Capture the cell that displays the provided text and extract its (X, Y) central coordinate. 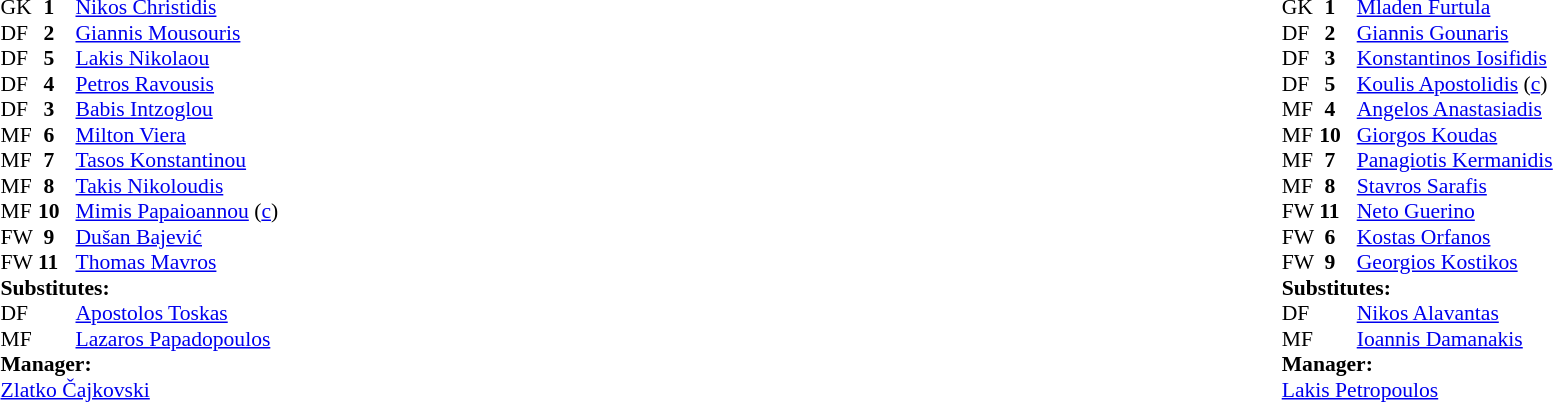
Petros Ravousis (178, 84)
Takis Nikoloudis (178, 186)
Thomas Mavros (178, 263)
Koulis Apostolidis (c) (1455, 84)
Stavros Sarafis (1455, 186)
Tasos Konstantinou (178, 161)
Mimis Papaioannou (c) (178, 211)
Georgios Kostikos (1455, 263)
Giannis Mousouris (178, 33)
Panagiotis Kermanidis (1455, 161)
Lazaros Papadopoulos (178, 339)
Babis Intzoglou (178, 109)
Konstantinos Iosifidis (1455, 59)
Angelos Anastasiadis (1455, 109)
Lakis Nikolaou (178, 59)
Nikos Alavantas (1455, 313)
Kostas Orfanos (1455, 237)
Dušan Bajević (178, 237)
Ioannis Damanakis (1455, 339)
Milton Viera (178, 135)
Giannis Gounaris (1455, 33)
Giorgos Koudas (1455, 135)
Apostolos Toskas (178, 313)
Neto Guerino (1455, 211)
